Return the [x, y] coordinate for the center point of the cell that contains the specified text.  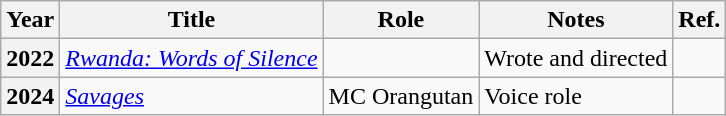
Ref. [700, 20]
Title [192, 20]
Rwanda: Words of Silence [192, 58]
MC Orangutan [401, 96]
Voice role [576, 96]
2022 [30, 58]
Wrote and directed [576, 58]
Savages [192, 96]
Role [401, 20]
Notes [576, 20]
2024 [30, 96]
Year [30, 20]
